Determine the [X, Y] coordinate at the center of the cell enclosing the given text.  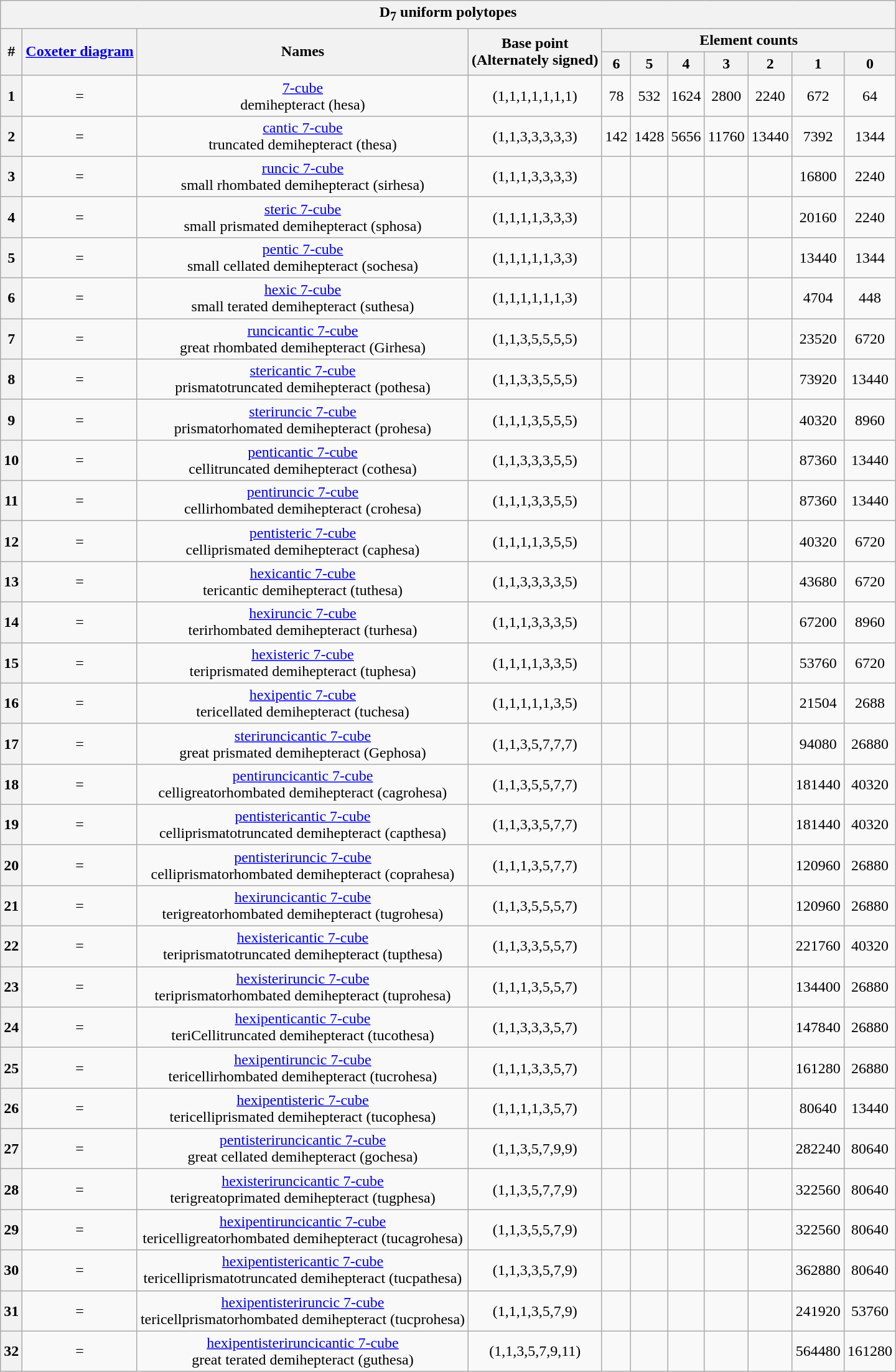
16 [11, 703]
28 [11, 1189]
7-cubedemihepteract (hesa) [302, 96]
(1,1,3,3,5,7,7) [535, 824]
12 [11, 542]
14 [11, 623]
steriruncicantic 7-cubegreat prismated demihepteract (Gephosa) [302, 743]
(1,1,3,5,7,9,11) [535, 1351]
(1,1,1,1,3,3,5) [535, 662]
19 [11, 824]
7 [11, 339]
pentisteriruncic 7-cubecelliprismatorhombated demihepteract (coprahesa) [302, 865]
(1,1,3,5,5,5,7) [535, 905]
hexipentic 7-cubetericellated demihepteract (tuchesa) [302, 703]
(1,1,1,1,3,5,5) [535, 542]
2688 [870, 703]
(1,1,1,1,1,1,3) [535, 299]
Names [302, 52]
13 [11, 581]
78 [616, 96]
(1,1,1,1,3,5,7) [535, 1108]
hexiruncicantic 7-cubeterigreatorhombated demihepteract (tugrohesa) [302, 905]
(1,1,3,3,3,5,5) [535, 461]
16800 [818, 177]
pentisteriruncicantic 7-cubegreat cellated demihepteract (gochesa) [302, 1149]
564480 [818, 1351]
hexisteriruncic 7-cubeteriprismatorhombated demihepteract (tuprohesa) [302, 987]
4704 [818, 299]
5656 [686, 136]
(1,1,1,3,5,7,9) [535, 1311]
7392 [818, 136]
2800 [726, 96]
32 [11, 1351]
(1,1,3,5,5,7,9) [535, 1230]
15 [11, 662]
24 [11, 1027]
94080 [818, 743]
(1,1,1,3,3,3,3) [535, 177]
27 [11, 1149]
18 [11, 784]
22 [11, 946]
Base point(Alternately signed) [535, 52]
1428 [650, 136]
hexisteriruncicantic 7-cubeterigreatoprimated demihepteract (tugphesa) [302, 1189]
(1,1,1,3,5,5,5) [535, 420]
hexipentisteriruncicantic 7-cubegreat terated demihepteract (guthesa) [302, 1351]
steriruncic 7-cubeprismatorhomated demihepteract (prohesa) [302, 420]
(1,1,1,3,5,5,7) [535, 987]
(1,1,1,3,5,7,7) [535, 865]
30 [11, 1270]
20 [11, 865]
448 [870, 299]
31 [11, 1311]
241920 [818, 1311]
pentiruncic 7-cubecellirhombated demihepteract (crohesa) [302, 500]
cantic 7-cubetruncated demihepteract (thesa) [302, 136]
64 [870, 96]
134400 [818, 987]
362880 [818, 1270]
pentisteric 7-cubecelliprismated demihepteract (caphesa) [302, 542]
(1,1,3,3,5,5,5) [535, 380]
Element counts [749, 40]
23 [11, 987]
25 [11, 1068]
Coxeter diagram [80, 52]
hexipenticantic 7-cubeteriCellitruncated demihepteract (tucothesa) [302, 1027]
stericantic 7-cubeprismatotruncated demihepteract (pothesa) [302, 380]
43680 [818, 581]
(1,1,1,3,3,3,5) [535, 623]
hexicantic 7-cubetericantic demihepteract (tuthesa) [302, 581]
hexiruncic 7-cubeterirhombated demihepteract (turhesa) [302, 623]
steric 7-cubesmall prismated demihepteract (sphosa) [302, 217]
hexipentistericantic 7-cubetericelliprismatotruncated demihepteract (tucpathesa) [302, 1270]
(1,1,3,3,3,3,3) [535, 136]
# [11, 52]
(1,1,1,1,3,3,3) [535, 217]
(1,1,1,1,1,3,5) [535, 703]
(1,1,1,1,1,1,1) [535, 96]
26 [11, 1108]
runcicantic 7-cubegreat rhombated demihepteract (Girhesa) [302, 339]
(1,1,3,3,5,5,7) [535, 946]
runcic 7-cubesmall rhombated demihepteract (sirhesa) [302, 177]
D7 uniform polytopes [448, 14]
(1,1,3,5,7,9,9) [535, 1149]
1624 [686, 96]
hexipentiruncic 7-cubetericellirhombated demihepteract (tucrohesa) [302, 1068]
532 [650, 96]
(1,1,3,3,3,5,7) [535, 1027]
(1,1,1,3,3,5,5) [535, 500]
0 [870, 63]
8 [11, 380]
23520 [818, 339]
142 [616, 136]
147840 [818, 1027]
17 [11, 743]
(1,1,3,3,3,3,5) [535, 581]
21504 [818, 703]
282240 [818, 1149]
73920 [818, 380]
(1,1,1,1,1,3,3) [535, 258]
(1,1,1,3,3,5,7) [535, 1068]
11760 [726, 136]
(1,1,3,5,7,7,7) [535, 743]
pentic 7-cubesmall cellated demihepteract (sochesa) [302, 258]
10 [11, 461]
hexipentisteriruncic 7-cubetericellprismatorhombated demihepteract (tucprohesa) [302, 1311]
221760 [818, 946]
67200 [818, 623]
21 [11, 905]
(1,1,3,5,5,7,7) [535, 784]
11 [11, 500]
29 [11, 1230]
(1,1,3,5,5,5,5) [535, 339]
(1,1,3,5,7,7,9) [535, 1189]
672 [818, 96]
(1,1,3,3,5,7,9) [535, 1270]
pentiruncicantic 7-cubecelligreatorhombated demihepteract (cagrohesa) [302, 784]
hexisteric 7-cubeteriprismated demihepteract (tuphesa) [302, 662]
pentistericantic 7-cubecelliprismatotruncated demihepteract (capthesa) [302, 824]
penticantic 7-cubecellitruncated demihepteract (cothesa) [302, 461]
hexistericantic 7-cubeteriprismatotruncated demihepteract (tupthesa) [302, 946]
20160 [818, 217]
hexic 7-cubesmall terated demihepteract (suthesa) [302, 299]
hexipentiruncicantic 7-cubetericelligreatorhombated demihepteract (tucagrohesa) [302, 1230]
hexipentisteric 7-cubetericelliprismated demihepteract (tucophesa) [302, 1108]
9 [11, 420]
